From the cell containing the given text, extract its center point as (X, Y) coordinate. 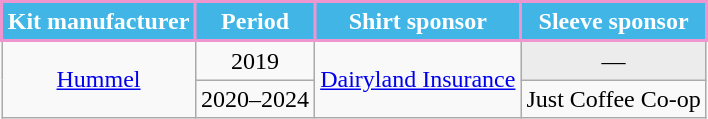
Period (256, 22)
2020–2024 (256, 99)
Dairyland Insurance (418, 80)
Hummel (99, 80)
Shirt sponsor (418, 22)
Kit manufacturer (99, 22)
Just Coffee Co-op (614, 99)
2019 (256, 60)
Sleeve sponsor (614, 22)
— (614, 60)
